Scan for the cell matching the given text and deliver its [X, Y] coordinate at center. 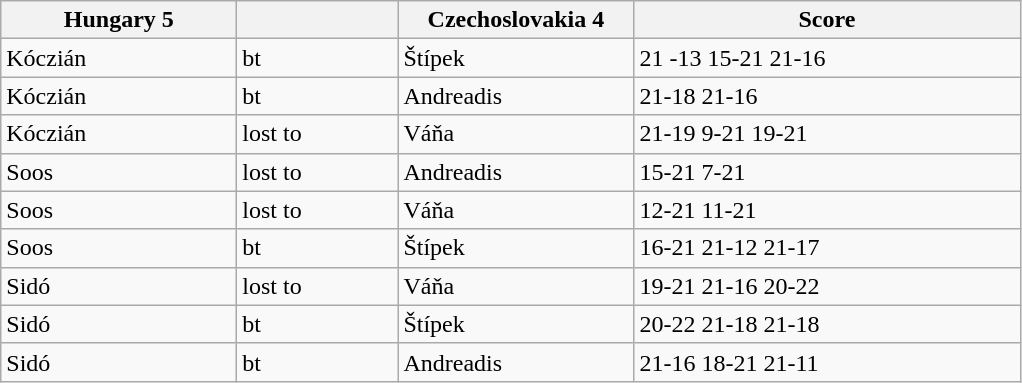
12-21 11-21 [827, 210]
Score [827, 20]
19-21 21-16 20-22 [827, 286]
21-18 21-16 [827, 96]
15-21 7-21 [827, 172]
20-22 21-18 21-18 [827, 324]
Hungary 5 [119, 20]
21 -13 15-21 21-16 [827, 58]
16-21 21-12 21-17 [827, 248]
21-16 18-21 21-11 [827, 362]
Czechoslovakia 4 [516, 20]
21-19 9-21 19-21 [827, 134]
